Detect which cell encompasses the target text, then output its [x, y] center coordinate. 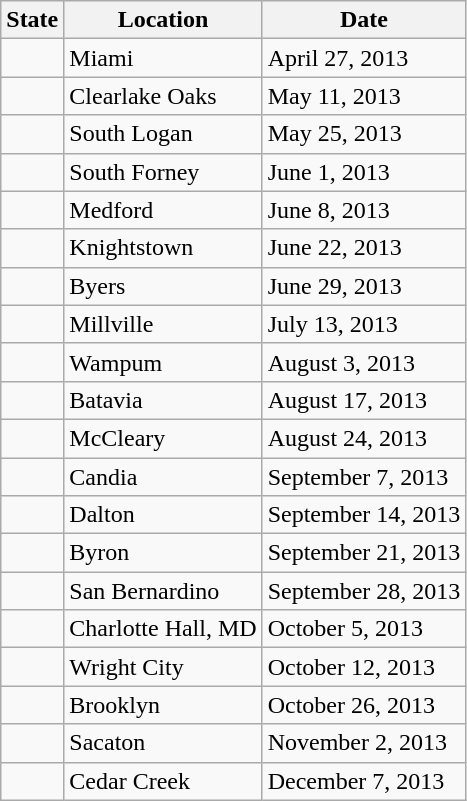
Byron [163, 553]
Clearlake Oaks [163, 96]
June 29, 2013 [364, 286]
August 17, 2013 [364, 400]
November 2, 2013 [364, 743]
June 22, 2013 [364, 248]
July 13, 2013 [364, 324]
Medford [163, 210]
September 28, 2013 [364, 591]
Millville [163, 324]
Location [163, 20]
October 26, 2013 [364, 705]
September 14, 2013 [364, 515]
October 12, 2013 [364, 667]
September 21, 2013 [364, 553]
Brooklyn [163, 705]
August 3, 2013 [364, 362]
Cedar Creek [163, 781]
May 11, 2013 [364, 96]
Byers [163, 286]
McCleary [163, 438]
May 25, 2013 [364, 134]
December 7, 2013 [364, 781]
Dalton [163, 515]
South Forney [163, 172]
Charlotte Hall, MD [163, 629]
State [32, 20]
South Logan [163, 134]
Candia [163, 477]
Wright City [163, 667]
Knightstown [163, 248]
Wampum [163, 362]
San Bernardino [163, 591]
June 8, 2013 [364, 210]
October 5, 2013 [364, 629]
Sacaton [163, 743]
September 7, 2013 [364, 477]
Miami [163, 58]
Date [364, 20]
August 24, 2013 [364, 438]
June 1, 2013 [364, 172]
April 27, 2013 [364, 58]
Batavia [163, 400]
